Pinpoint the cell where the given text exists, returning its [X, Y] midpoint coordinate. 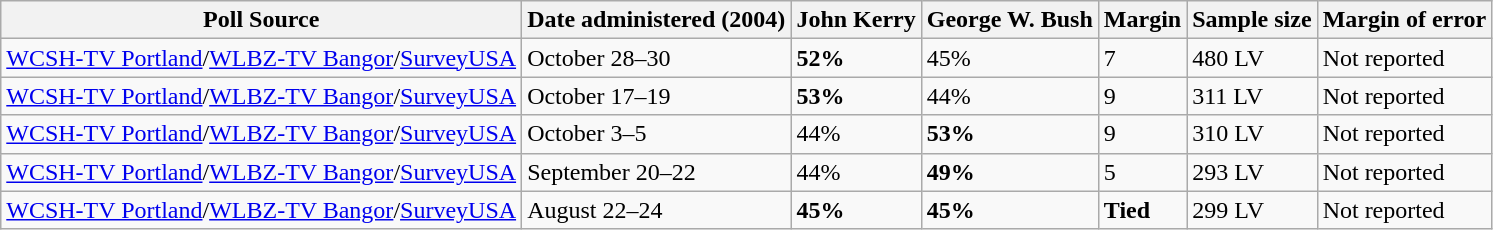
Date administered (2004) [656, 20]
Tied [1142, 210]
John Kerry [856, 20]
5 [1142, 172]
311 LV [1252, 96]
310 LV [1252, 134]
52% [856, 58]
September 20–22 [656, 172]
October 3–5 [656, 134]
480 LV [1252, 58]
George W. Bush [1010, 20]
Margin [1142, 20]
August 22–24 [656, 210]
October 17–19 [656, 96]
7 [1142, 58]
Margin of error [1404, 20]
293 LV [1252, 172]
Sample size [1252, 20]
49% [1010, 172]
Poll Source [262, 20]
299 LV [1252, 210]
October 28–30 [656, 58]
